Scan for the cell matching the given text and deliver its (X, Y) coordinate at center. 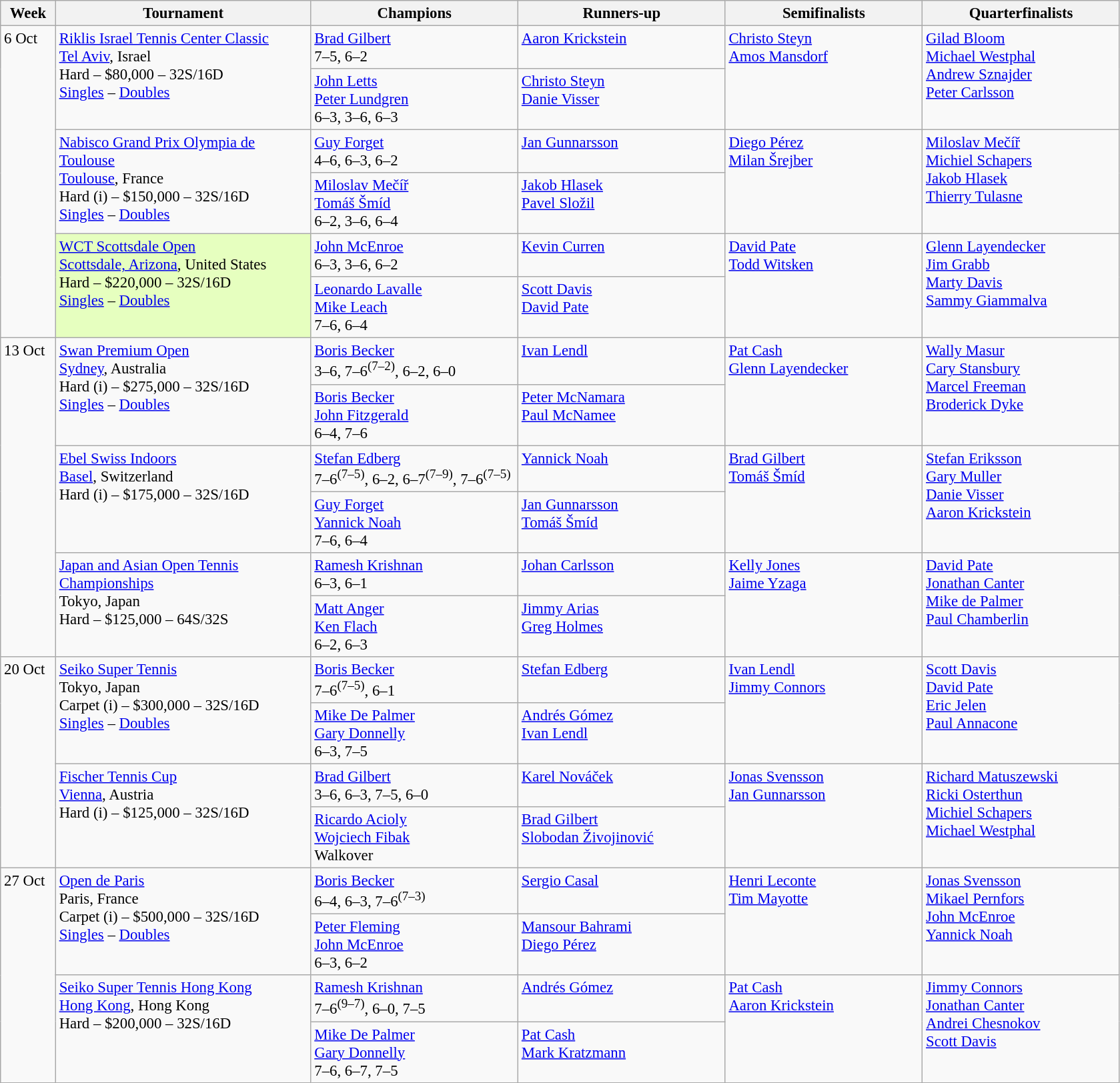
20 Oct (28, 763)
David Pate Todd Witsken (824, 286)
Jonas Svensson Mikael Pernfors John McEnroe Yannick Noah (1021, 922)
Fischer Tennis Cup Vienna, AustriaHard (i) – $125,000 – 32S/16D (183, 816)
Open de Paris Paris, FranceCarpet (i) – $500,000 – 32S/16D Singles – Doubles (183, 922)
Week (28, 13)
Pat Cash Mark Kratzmann (622, 1052)
Brad Gilbert Slobodan Živojinović (622, 838)
Brad Gilbert 7–5, 6–2 (415, 48)
Ebel Swiss Indoors Basel, SwitzerlandHard (i) – $175,000 – 32S/16D (183, 499)
Andrés Gómez (622, 999)
Jimmy Arias Greg Holmes (622, 626)
Tournament (183, 13)
Ivan Lendl (622, 361)
Ramesh Krishnan7–6(9–7), 6–0, 7–5 (415, 999)
Scott Davis David Pate (622, 308)
Stefan Eriksson Gary Muller Danie Visser Aaron Krickstein (1021, 499)
Kevin Curren (622, 256)
WCT Scottsdale Open Scottsdale, Arizona, United StatesHard – $220,000 – 32S/16D Singles – Doubles (183, 286)
Brad Gilbert Tomáš Šmíd (824, 499)
Matt Anger Ken Flach 6–2, 6–3 (415, 626)
John Letts Peter Lundgren 6–3, 3–6, 6–3 (415, 99)
Ivan Lendl Jimmy Connors (824, 711)
Miloslav Mečíř Michiel Schapers Jakob Hlasek Thierry Tulasne (1021, 182)
Ramesh Krishnan 6–3, 6–1 (415, 575)
Richard Matuszewski Ricki Osterthun Michiel Schapers Michael Westphal (1021, 816)
Mansour Bahrami Diego Pérez (622, 945)
Champions (415, 13)
Guy Forget Yannick Noah 7–6, 6–4 (415, 522)
Johan Carlsson (622, 575)
Wally Masur Cary Stansbury Marcel Freeman Broderick Dyke (1021, 392)
Christo Steyn Danie Visser (622, 99)
Semifinalists (824, 13)
Diego Pérez Milan Šrejber (824, 182)
Peter McNamara Paul McNamee (622, 415)
Nabisco Grand Prix Olympia de ToulouseToulouse, FranceHard (i) – $150,000 – 32S/16D Singles – Doubles (183, 182)
Quarterfinalists (1021, 13)
Swan Premium Open Sydney, AustraliaHard (i) – $275,000 – 32S/16D Singles – Doubles (183, 392)
Kelly Jones Jaime Yzaga (824, 605)
Miloslav Mečíř Tomáš Šmíd 6–2, 3–6, 6–4 (415, 203)
Pat Cash Glenn Layendecker (824, 392)
Seiko Super Tennis Hong Kong Hong Kong, Hong KongHard – $200,000 – 32S/16D (183, 1030)
Jan Gunnarsson (622, 152)
Boris Becker John Fitzgerald 6–4, 7–6 (415, 415)
Scott Davis David Pate Eric Jelen Paul Annacone (1021, 711)
13 Oct (28, 497)
Glenn Layendecker Jim Grabb Marty Davis Sammy Giammalva (1021, 286)
Christo Steyn Amos Mansdorf (824, 78)
Mike De Palmer Gary Donnelly 7–6, 6–7, 7–5 (415, 1052)
Brad Gilbert 3–6, 6–3, 7–5, 6–0 (415, 786)
Pat Cash Aaron Krickstein (824, 1030)
Guy Forget 4–6, 6–3, 6–2 (415, 152)
Andrés Gómez Ivan Lendl (622, 734)
Boris Becker7–6(7–5), 6–1 (415, 680)
Jonas Svensson Jan Gunnarsson (824, 816)
Aaron Krickstein (622, 48)
Jimmy Connors Jonathan Canter Andrei Chesnokov Scott Davis (1021, 1030)
Stefan Edberg7–6(7–5), 6–2, 6–7(7–9), 7–6(7–5) (415, 468)
John McEnroe 6–3, 3–6, 6–2 (415, 256)
Boris Becker6–4, 6–3, 7–6(7–3) (415, 891)
Karel Nováček (622, 786)
Boris Becker3–6, 7–6(7–2), 6–2, 6–0 (415, 361)
Seiko Super Tennis Tokyo, JapanCarpet (i) – $300,000 – 32S/16D Singles – Doubles (183, 711)
Sergio Casal (622, 891)
Peter Fleming John McEnroe 6–3, 6–2 (415, 945)
Japan and Asian Open Tennis Championships Tokyo, JapanHard – $125,000 – 64S/32S (183, 605)
Jakob Hlasek Pavel Složil (622, 203)
Henri Leconte Tim Mayotte (824, 922)
Jan Gunnarsson Tomáš Šmíd (622, 522)
6 Oct (28, 183)
27 Oct (28, 976)
Runners-up (622, 13)
Ricardo Acioly Wojciech Fibak Walkover (415, 838)
Stefan Edberg (622, 680)
Mike De Palmer Gary Donnelly 6–3, 7–5 (415, 734)
Leonardo Lavalle Mike Leach 7–6, 6–4 (415, 308)
Gilad Bloom Michael Westphal Andrew Sznajder Peter Carlsson (1021, 78)
Yannick Noah (622, 468)
Riklis Israel Tennis Center Classic Tel Aviv, IsraelHard – $80,000 – 32S/16D Singles – Doubles (183, 78)
David Pate Jonathan Canter Mike de Palmer Paul Chamberlin (1021, 605)
